Return (x, y) of the center of cell containing provided text 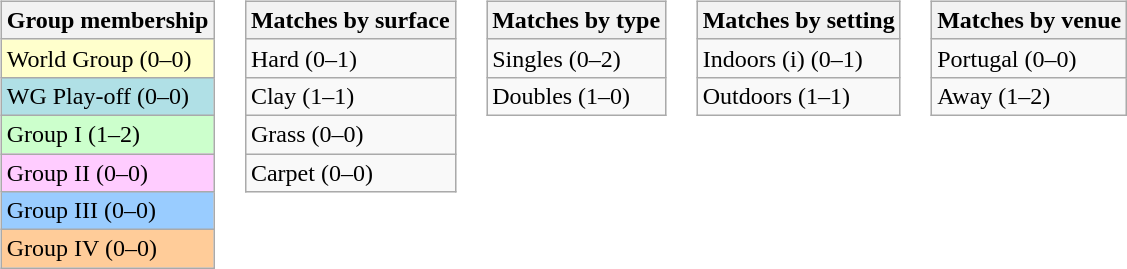
Matches by surface (350, 20)
Away (1–2) (1030, 96)
Carpet (0–0) (350, 173)
Group IV (0–0) (108, 249)
Group membership (108, 20)
Clay (1–1) (350, 96)
Outdoors (1–1) (798, 96)
Matches by setting (798, 20)
Portugal (0–0) (1030, 58)
Singles (0–2) (576, 58)
Indoors (i) (0–1) (798, 58)
Matches by type (576, 20)
Group II (0–0) (108, 173)
WG Play-off (0–0) (108, 96)
Doubles (1–0) (576, 96)
Group I (1–2) (108, 134)
Group III (0–0) (108, 211)
Matches by venue (1030, 20)
World Group (0–0) (108, 58)
Hard (0–1) (350, 58)
Grass (0–0) (350, 134)
